Capture the cell that displays the provided text and extract its [X, Y] central coordinate. 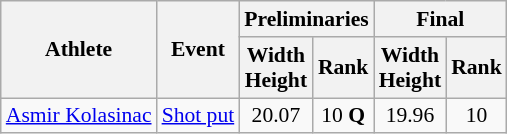
10 [476, 116]
10 Q [344, 116]
Asmir Kolasinac [79, 116]
Preliminaries [306, 19]
Shot put [198, 116]
Athlete [79, 50]
Event [198, 50]
Final [440, 19]
19.96 [410, 116]
20.07 [276, 116]
